Capture the cell that displays the provided text and extract its [X, Y] central coordinate. 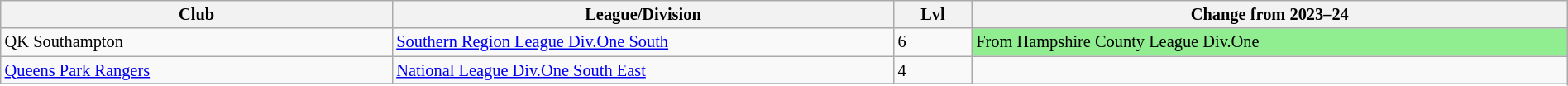
QK Southampton [197, 42]
4 [933, 70]
6 [933, 42]
National League Div.One South East [643, 70]
Change from 2023–24 [1269, 14]
Club [197, 14]
Lvl [933, 14]
From Hampshire County League Div.One [1269, 42]
League/Division [643, 14]
Queens Park Rangers [197, 70]
Southern Region League Div.One South [643, 42]
